Detect which cell encompasses the target text, then output its [X, Y] center coordinate. 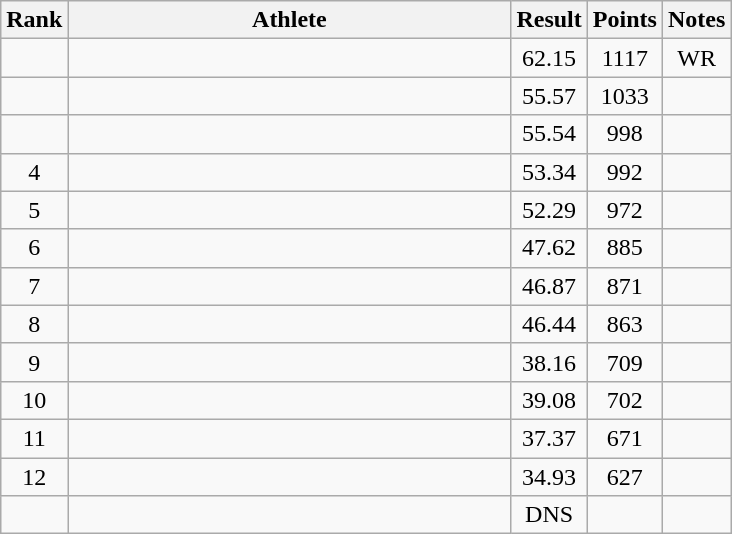
4 [34, 172]
62.15 [549, 58]
52.29 [549, 210]
Athlete [290, 20]
11 [34, 438]
1033 [624, 96]
992 [624, 172]
671 [624, 438]
WR [696, 58]
47.62 [549, 248]
9 [34, 362]
998 [624, 134]
38.16 [549, 362]
972 [624, 210]
7 [34, 286]
Result [549, 20]
55.57 [549, 96]
10 [34, 400]
39.08 [549, 400]
Points [624, 20]
1117 [624, 58]
702 [624, 400]
863 [624, 324]
46.44 [549, 324]
DNS [549, 515]
46.87 [549, 286]
5 [34, 210]
Rank [34, 20]
55.54 [549, 134]
34.93 [549, 477]
37.37 [549, 438]
627 [624, 477]
53.34 [549, 172]
885 [624, 248]
709 [624, 362]
6 [34, 248]
8 [34, 324]
12 [34, 477]
871 [624, 286]
Notes [696, 20]
